Scan for the cell matching the given text and deliver its (x, y) coordinate at center. 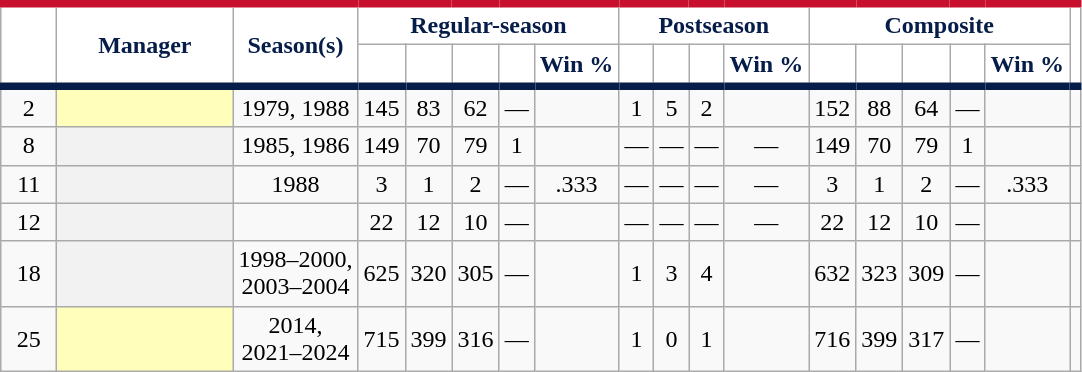
309 (926, 274)
88 (880, 106)
317 (926, 338)
8 (29, 146)
62 (476, 106)
11 (29, 184)
25 (29, 338)
Composite (940, 24)
4 (706, 274)
152 (832, 106)
64 (926, 106)
632 (832, 274)
Manager (145, 45)
18 (29, 274)
716 (832, 338)
316 (476, 338)
1985, 1986 (296, 146)
305 (476, 274)
83 (428, 106)
Regular-season (488, 24)
320 (428, 274)
5 (672, 106)
0 (672, 338)
Postseason (714, 24)
145 (382, 106)
625 (382, 274)
1979, 1988 (296, 106)
1998–2000,2003–2004 (296, 274)
323 (880, 274)
2014,2021–2024 (296, 338)
715 (382, 338)
1988 (296, 184)
Season(s) (296, 45)
